For the text-containing cell, return its midpoint in [x, y] coordinate format. 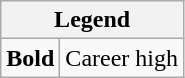
Career high [122, 58]
Legend [92, 20]
Bold [30, 58]
